Identify which cell holds the provided text, then report its (X, Y) central coordinate. 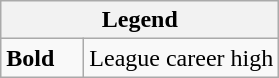
Bold (42, 58)
Legend (140, 20)
League career high (182, 58)
